Determine the (x, y) coordinate at the center of the cell enclosing the given text.  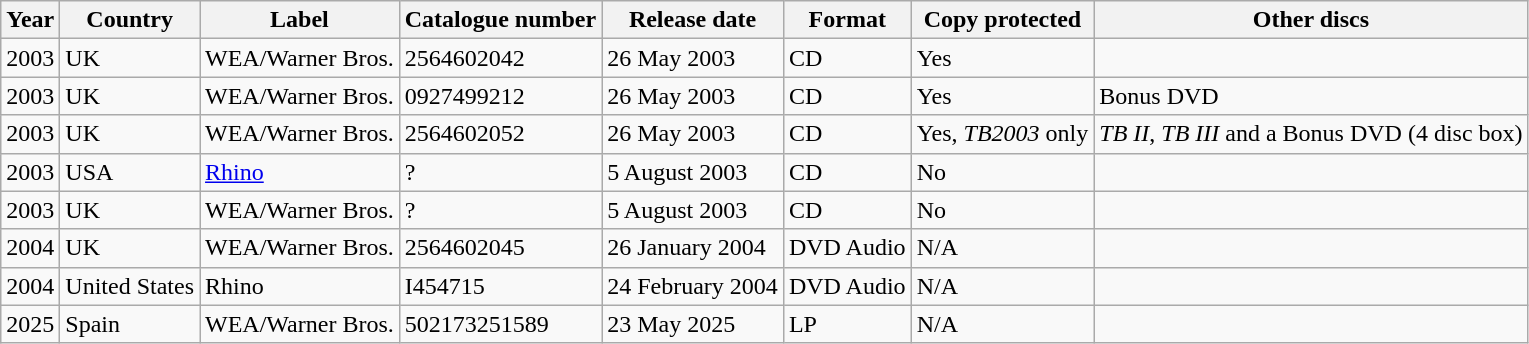
USA (130, 172)
Bonus DVD (1311, 96)
Catalogue number (500, 20)
Label (300, 20)
2564602042 (500, 58)
Release date (693, 20)
0927499212 (500, 96)
TB II, TB III and a Bonus DVD (4 disc box) (1311, 134)
Country (130, 20)
Year (30, 20)
2564602052 (500, 134)
Spain (130, 324)
United States (130, 286)
Format (847, 20)
I454715 (500, 286)
Copy protected (1002, 20)
23 May 2025 (693, 324)
502173251589 (500, 324)
2025 (30, 324)
LP (847, 324)
26 January 2004 (693, 248)
Yes, TB2003 only (1002, 134)
24 February 2004 (693, 286)
2564602045 (500, 248)
Other discs (1311, 20)
